From the cell containing the given text, extract its center point as [X, Y] coordinate. 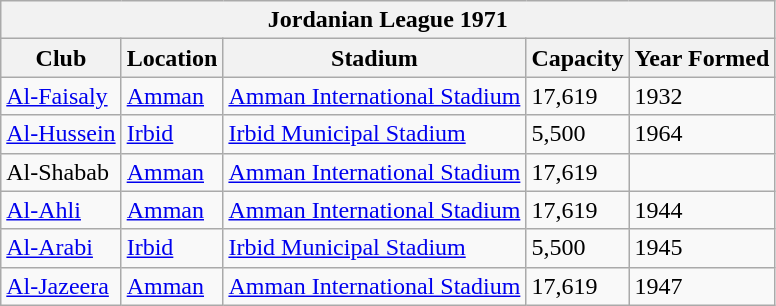
Al-Ahli [61, 210]
Al-Hussein [61, 134]
1945 [702, 248]
1964 [702, 134]
1944 [702, 210]
Club [61, 58]
1947 [702, 286]
Stadium [374, 58]
Capacity [578, 58]
Location [172, 58]
Al-Arabi [61, 248]
Al-Faisaly [61, 96]
Jordanian League 1971 [388, 20]
Year Formed [702, 58]
Al-Jazeera [61, 286]
Al-Shabab [61, 172]
1932 [702, 96]
